Identify which cell holds the provided text, then report its (X, Y) central coordinate. 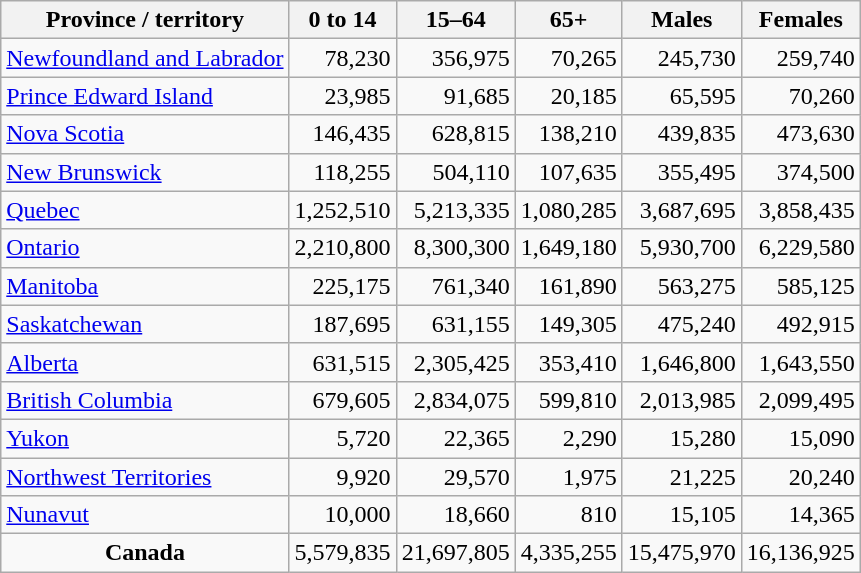
2,210,800 (342, 248)
29,570 (456, 477)
16,136,925 (800, 553)
631,155 (456, 324)
225,175 (342, 286)
Nunavut (145, 515)
New Brunswick (145, 172)
Nova Scotia (145, 134)
78,230 (342, 58)
15,280 (682, 438)
14,365 (800, 515)
1,643,550 (800, 362)
Males (682, 20)
Quebec (145, 210)
Ontario (145, 248)
18,660 (456, 515)
20,240 (800, 477)
Saskatchewan (145, 324)
1,975 (568, 477)
4,335,255 (568, 553)
15,105 (682, 515)
245,730 (682, 58)
British Columbia (145, 400)
1,252,510 (342, 210)
91,685 (456, 96)
1,649,180 (568, 248)
146,435 (342, 134)
3,858,435 (800, 210)
Alberta (145, 362)
628,815 (456, 134)
15–64 (456, 20)
Canada (145, 553)
Northwest Territories (145, 477)
Prince Edward Island (145, 96)
1,646,800 (682, 362)
Females (800, 20)
2,290 (568, 438)
3,687,695 (682, 210)
2,099,495 (800, 400)
107,635 (568, 172)
374,500 (800, 172)
259,740 (800, 58)
355,495 (682, 172)
138,210 (568, 134)
810 (568, 515)
631,515 (342, 362)
161,890 (568, 286)
0 to 14 (342, 20)
10,000 (342, 515)
21,697,805 (456, 553)
22,365 (456, 438)
475,240 (682, 324)
Manitoba (145, 286)
187,695 (342, 324)
679,605 (342, 400)
5,720 (342, 438)
492,915 (800, 324)
2,834,075 (456, 400)
563,275 (682, 286)
473,630 (800, 134)
Yukon (145, 438)
5,930,700 (682, 248)
8,300,300 (456, 248)
599,810 (568, 400)
2,305,425 (456, 362)
5,579,835 (342, 553)
21,225 (682, 477)
65+ (568, 20)
Province / territory (145, 20)
9,920 (342, 477)
585,125 (800, 286)
70,265 (568, 58)
20,185 (568, 96)
2,013,985 (682, 400)
353,410 (568, 362)
356,975 (456, 58)
761,340 (456, 286)
15,090 (800, 438)
70,260 (800, 96)
65,595 (682, 96)
23,985 (342, 96)
1,080,285 (568, 210)
Newfoundland and Labrador (145, 58)
118,255 (342, 172)
149,305 (568, 324)
5,213,335 (456, 210)
439,835 (682, 134)
504,110 (456, 172)
6,229,580 (800, 248)
15,475,970 (682, 553)
